Determine the (x, y) coordinate at the center of the cell enclosing the given text.  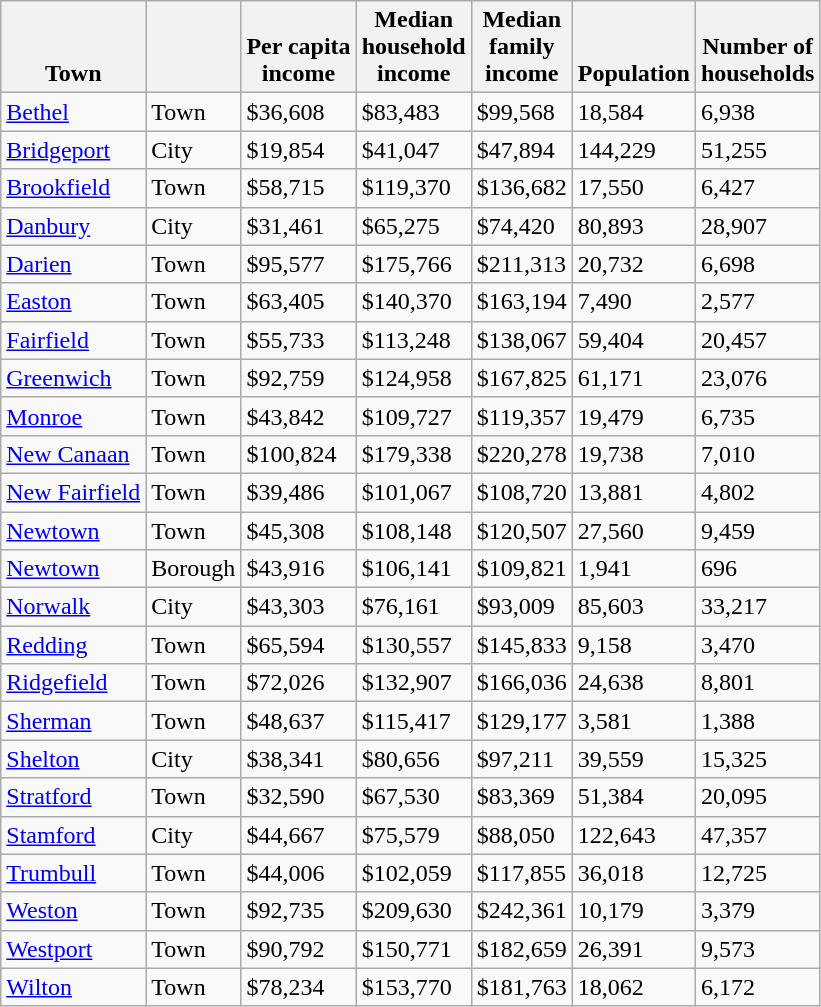
$120,507 (522, 531)
$175,766 (414, 264)
Bethel (74, 112)
Trumbull (74, 873)
$101,067 (414, 492)
$220,278 (522, 454)
$41,047 (414, 150)
$78,234 (298, 987)
Weston (74, 911)
$80,656 (414, 759)
19,738 (634, 454)
$65,275 (414, 226)
10,179 (634, 911)
Bridgeport (74, 150)
$150,771 (414, 949)
$43,842 (298, 416)
$36,608 (298, 112)
$19,854 (298, 150)
Westport (74, 949)
Wilton (74, 987)
Number ofhouseholds (757, 47)
9,573 (757, 949)
$117,855 (522, 873)
$67,530 (414, 797)
$108,148 (414, 531)
Easton (74, 302)
7,490 (634, 302)
9,459 (757, 531)
19,479 (634, 416)
3,581 (634, 721)
85,603 (634, 607)
Medianfamilyincome (522, 47)
47,357 (757, 835)
$181,763 (522, 987)
$75,579 (414, 835)
$43,916 (298, 569)
12,725 (757, 873)
$132,907 (414, 683)
$109,727 (414, 416)
7,010 (757, 454)
6,735 (757, 416)
$95,577 (298, 264)
Greenwich (74, 378)
New Canaan (74, 454)
Redding (74, 645)
$119,370 (414, 188)
$93,009 (522, 607)
13,881 (634, 492)
$100,824 (298, 454)
$55,733 (298, 340)
17,550 (634, 188)
$140,370 (414, 302)
$113,248 (414, 340)
$136,682 (522, 188)
$47,894 (522, 150)
3,379 (757, 911)
Borough (194, 569)
122,643 (634, 835)
6,698 (757, 264)
23,076 (757, 378)
$182,659 (522, 949)
$88,050 (522, 835)
$92,759 (298, 378)
$76,161 (414, 607)
$129,177 (522, 721)
$153,770 (414, 987)
39,559 (634, 759)
Shelton (74, 759)
Danbury (74, 226)
61,171 (634, 378)
6,938 (757, 112)
8,801 (757, 683)
51,384 (634, 797)
$48,637 (298, 721)
$38,341 (298, 759)
$167,825 (522, 378)
24,638 (634, 683)
$58,715 (298, 188)
$115,417 (414, 721)
2,577 (757, 302)
1,388 (757, 721)
$45,308 (298, 531)
$138,067 (522, 340)
$209,630 (414, 911)
9,158 (634, 645)
Norwalk (74, 607)
$39,486 (298, 492)
$124,958 (414, 378)
$32,590 (298, 797)
$97,211 (522, 759)
Ridgefield (74, 683)
18,062 (634, 987)
18,584 (634, 112)
20,095 (757, 797)
Medianhouseholdincome (414, 47)
New Fairfield (74, 492)
$44,006 (298, 873)
Stratford (74, 797)
80,893 (634, 226)
$108,720 (522, 492)
$90,792 (298, 949)
15,325 (757, 759)
36,018 (634, 873)
$166,036 (522, 683)
6,172 (757, 987)
144,229 (634, 150)
26,391 (634, 949)
Monroe (74, 416)
Per capitaincome (298, 47)
$145,833 (522, 645)
$92,735 (298, 911)
$44,667 (298, 835)
4,802 (757, 492)
51,255 (757, 150)
3,470 (757, 645)
$109,821 (522, 569)
$179,338 (414, 454)
$119,357 (522, 416)
Fairfield (74, 340)
$130,557 (414, 645)
$63,405 (298, 302)
$72,026 (298, 683)
$242,361 (522, 911)
$102,059 (414, 873)
Darien (74, 264)
$65,594 (298, 645)
696 (757, 569)
$83,369 (522, 797)
33,217 (757, 607)
Sherman (74, 721)
Population (634, 47)
27,560 (634, 531)
$211,313 (522, 264)
20,732 (634, 264)
20,457 (757, 340)
$106,141 (414, 569)
$31,461 (298, 226)
$43,303 (298, 607)
$74,420 (522, 226)
59,404 (634, 340)
$83,483 (414, 112)
28,907 (757, 226)
6,427 (757, 188)
1,941 (634, 569)
$163,194 (522, 302)
Brookfield (74, 188)
Stamford (74, 835)
$99,568 (522, 112)
